From the cell containing the given text, extract its center point as (X, Y) coordinate. 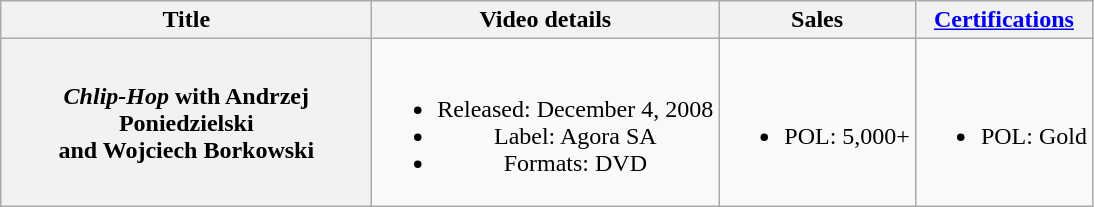
Video details (546, 20)
POL: Gold (1004, 122)
POL: 5,000+ (818, 122)
Chlip-Hop with Andrzej Poniedzielskiand Wojciech Borkowski (186, 122)
Title (186, 20)
Released: December 4, 2008Label: Agora SAFormats: DVD (546, 122)
Sales (818, 20)
Certifications (1004, 20)
